Output the (x, y) coordinate of the center of the cell containing the given text.  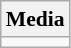
Media (36, 19)
